Return the [x, y] coordinate for the center point of the cell that contains the specified text.  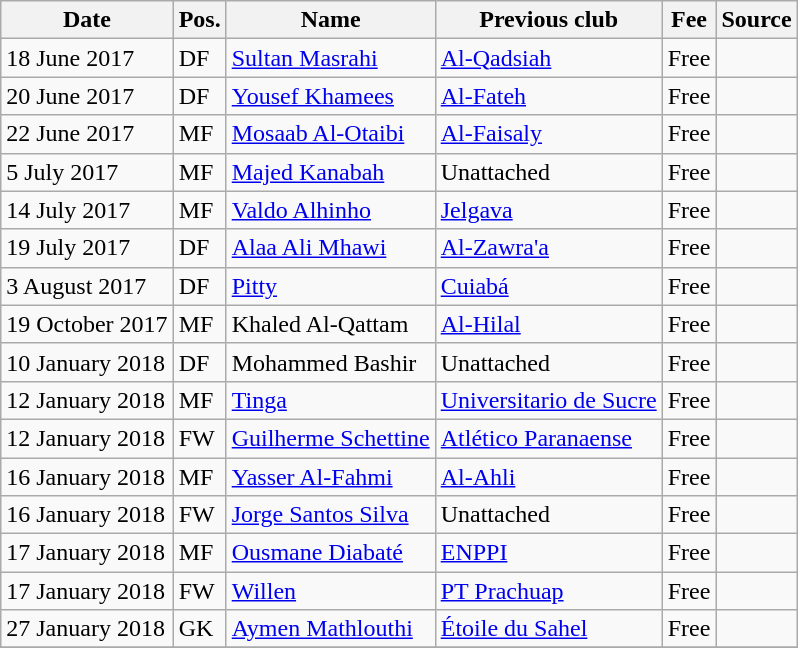
18 June 2017 [87, 58]
Al-Faisaly [548, 134]
Previous club [548, 20]
Atlético Paranaense [548, 438]
Name [330, 20]
Jelgava [548, 210]
Majed Kanabah [330, 172]
Guilherme Schettine [330, 438]
Jorge Santos Silva [330, 515]
Étoile du Sahel [548, 629]
Al-Fateh [548, 96]
Aymen Mathlouthi [330, 629]
5 July 2017 [87, 172]
Pitty [330, 286]
Mosaab Al-Otaibi [330, 134]
Source [756, 20]
Khaled Al-Qattam [330, 324]
Alaa Ali Mhawi [330, 248]
19 July 2017 [87, 248]
Yousef Khamees [330, 96]
Valdo Alhinho [330, 210]
Cuiabá [548, 286]
Fee [689, 20]
20 June 2017 [87, 96]
Yasser Al-Fahmi [330, 477]
27 January 2018 [87, 629]
Al-Zawra'a [548, 248]
14 July 2017 [87, 210]
Mohammed Bashir [330, 362]
Ousmane Diabaté [330, 553]
Tinga [330, 400]
22 June 2017 [87, 134]
PT Prachuap [548, 591]
10 January 2018 [87, 362]
Date [87, 20]
Al-Ahli [548, 477]
Willen [330, 591]
GK [200, 629]
Universitario de Sucre [548, 400]
19 October 2017 [87, 324]
3 August 2017 [87, 286]
Al-Qadsiah [548, 58]
Sultan Masrahi [330, 58]
Al-Hilal [548, 324]
ENPPI [548, 553]
Pos. [200, 20]
